For the text-containing cell, return its midpoint in (x, y) coordinate format. 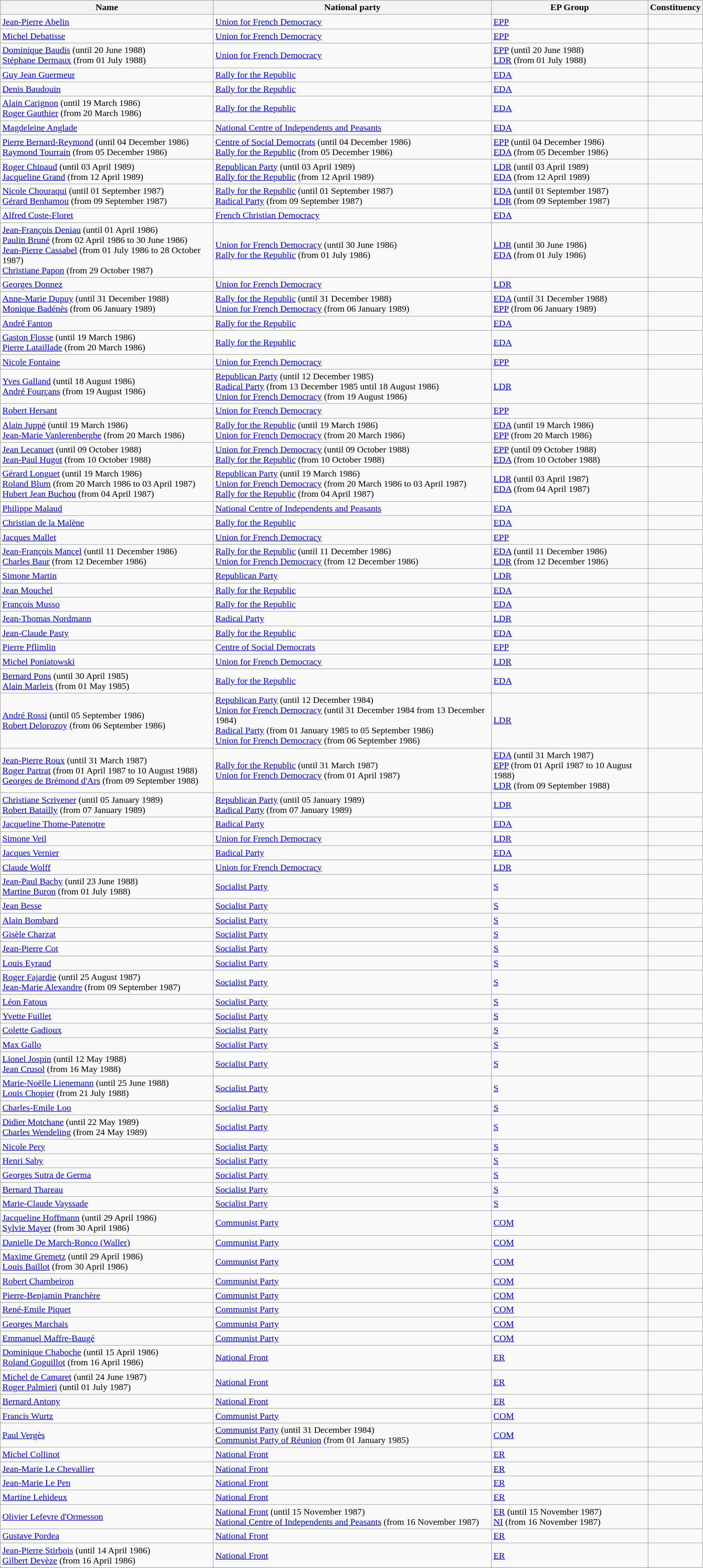
National party (352, 8)
Rally for the Republic (until 31 December 1988) Union for French Democracy (from 06 January 1989) (352, 304)
Guy Jean Guermeur (107, 75)
Dominique Baudis (until 20 June 1988)Stéphane Dermaux (from 01 July 1988) (107, 56)
Michel Poniatowski (107, 662)
Denis Baudouin (107, 89)
Olivier Lefevre d'Ormesson (107, 1517)
Francis Wurtz (107, 1416)
Constituency (675, 8)
Léon Fatous (107, 1002)
Name (107, 8)
Simone Martin (107, 576)
EDA (until 31 December 1988) EPP (from 06 January 1989) (569, 304)
Union for French Democracy (until 09 October 1988) Rally for the Republic (from 10 October 1988) (352, 454)
Alain Bombard (107, 920)
Rally for the Republic (until 31 March 1987) Union for French Democracy (from 01 April 1987) (352, 770)
Nicole Fontaine (107, 362)
Emmanuel Maffre-Baugé (107, 1338)
Alain Juppé (until 19 March 1986)Jean-Marie Vanlerenberghe (from 20 March 1986) (107, 430)
Jean-Marie Le Pen (107, 1483)
André Rossi (until 05 September 1986)Robert Delorozoy (from 06 September 1986) (107, 721)
EPP (until 09 October 1988) EDA (from 10 October 1988) (569, 454)
Nicole Chouraqui (until 01 September 1987)Gérard Benhamou (from 09 September 1987) (107, 196)
Roger Chinaud (until 03 April 1989)Jacqueline Grand (from 12 April 1989) (107, 171)
Dominique Chaboche (until 15 April 1986)Roland Goguillot (from 16 April 1986) (107, 1358)
Michel Debatisse (107, 36)
EPP (until 04 December 1986) EDA (from 05 December 1986) (569, 147)
Danielle De March-Ronco (Waller) (107, 1242)
Alfred Coste-Floret (107, 215)
Maxime Gremetz (until 29 April 1986)Louis Baillot (from 30 April 1986) (107, 1262)
Christiane Scrivener (until 05 January 1989)Robert Batailly (from 07 January 1989) (107, 805)
Claude Wolff (107, 867)
Roger Fajardie (until 25 August 1987)Jean-Marie Alexandre (from 09 September 1987) (107, 982)
Jean Besse (107, 906)
Jacqueline Thome-Patenotre (107, 824)
Pierre-Benjamin Pranchère (107, 1295)
Republican Party (352, 576)
National Front (until 15 November 1987) National Centre of Independents and Peasants (from 16 November 1987) (352, 1517)
François Musso (107, 605)
Michel Collinot (107, 1454)
Bernard Pons (until 30 April 1985)Alain Marleix (from 01 May 1985) (107, 681)
EDA (until 31 March 1987) EPP (from 01 April 1987 to 10 August 1988) LDR (from 09 September 1988) (569, 770)
Gisèle Charzat (107, 935)
Republican Party (until 12 December 1985) Radical Party (from 13 December 1985 until 18 August 1986) Union for French Democracy (from 19 August 1986) (352, 386)
Centre of Social Democrats (until 04 December 1986) Rally for the Republic (from 05 December 1986) (352, 147)
Paul Vergès (107, 1435)
Jean-Claude Pasty (107, 633)
Pierre Pflimlin (107, 647)
Robert Hersant (107, 411)
LDR (until 30 June 1986) EDA (from 01 July 1986) (569, 250)
EDA (until 19 March 1986) EPP (from 20 March 1986) (569, 430)
Marie-Noëlle Lienemann (until 25 June 1988)Louis Chopier (from 21 July 1988) (107, 1088)
Communist Party (until 31 December 1984) Communist Party of Réunion (from 01 January 1985) (352, 1435)
Martine Lehideux (107, 1497)
Jean-Thomas Nordmann (107, 619)
René-Emile Piquet (107, 1310)
Centre of Social Democrats (352, 647)
ER (until 15 November 1987) NI (from 16 November 1987) (569, 1517)
Bernard Antony (107, 1401)
Marie-Claude Vayssade (107, 1204)
Republican Party (until 05 January 1989) Radical Party (from 07 January 1989) (352, 805)
Michel de Camaret (until 24 June 1987)Roger Palmieri (until 01 July 1987) (107, 1382)
Republican Party (until 03 April 1989) Rally for the Republic (from 12 April 1989) (352, 171)
Alain Carignon (until 19 March 1986)Roger Gauthier (from 20 March 1986) (107, 108)
Jean Mouchel (107, 590)
Gustave Pordea (107, 1536)
Gaston Flosse (until 19 March 1986)Pierre Lataillade (from 20 March 1986) (107, 342)
Republican Party (until 19 March 1986) Union for French Democracy (from 20 March 1986 to 03 April 1987) Rally for the Republic (from 04 April 1987) (352, 484)
Jean-Paul Bachy (until 23 June 1988)Martine Buron (from 01 July 1988) (107, 886)
French Christian Democracy (352, 215)
EDA (until 01 September 1987) LDR (from 09 September 1987) (569, 196)
LDR (until 03 April 1989) EDA (from 12 April 1989) (569, 171)
Colette Gadioux (107, 1030)
Rally for the Republic (until 01 September 1987) Radical Party (from 09 September 1987) (352, 196)
Jacqueline Hoffmann (until 29 April 1986)Sylvie Mayer (from 30 April 1986) (107, 1223)
EPP (until 20 June 1988) LDR (from 01 July 1988) (569, 56)
Union for French Democracy (until 30 June 1986) Rally for the Republic (from 01 July 1986) (352, 250)
Jean-Pierre Stirbois (until 14 April 1986)Gilbert Devèze (from 16 April 1986) (107, 1555)
Anne-Marie Dupuy (until 31 December 1988)Monique Badénès (from 06 January 1989) (107, 304)
Jean-Pierre Abelin (107, 22)
EDA (until 11 December 1986) LDR (from 12 December 1986) (569, 556)
André Fanton (107, 323)
Philippe Malaud (107, 508)
Pierre Bernard-Reymond (until 04 December 1986)Raymond Tourrain (from 05 December 1986) (107, 147)
Nicole Pery (107, 1146)
Max Gallo (107, 1045)
Christian de la Malène (107, 523)
Georges Sutra de Germa (107, 1175)
Georges Donnez (107, 285)
Jean-Pierre Roux (until 31 March 1987)Roger Partrat (from 01 April 1987 to 10 August 1988)Georges de Brémond d'Ars (from 09 September 1988) (107, 770)
Yvette Fuillet (107, 1016)
Henri Saby (107, 1161)
Rally for the Republic (until 19 March 1986) Union for French Democracy (from 20 March 1986) (352, 430)
Jean-Marie Le Chevallier (107, 1468)
LDR (until 03 April 1987) EDA (from 04 April 1987) (569, 484)
Jacques Vernier (107, 853)
EP Group (569, 8)
Charles-Emile Loo (107, 1108)
Gérard Longuet (until 19 March 1986)Roland Blum (from 20 March 1986 to 03 April 1987)Hubert Jean Buchou (from 04 April 1987) (107, 484)
Jean-François Mancel (until 11 December 1986)Charles Baur (from 12 December 1986) (107, 556)
Lionel Jospin (until 12 May 1988)Jean Crusol (from 16 May 1988) (107, 1064)
Jean Lecanuet (until 09 October 1988)Jean-Paul Hugot (from 10 October 1988) (107, 454)
Magdeleine Anglade (107, 128)
Jacques Mallet (107, 537)
Robert Chambeiron (107, 1281)
Rally for the Republic (until 11 December 1986) Union for French Democracy (from 12 December 1986) (352, 556)
Simone Veil (107, 838)
Jean-Pierre Cot (107, 949)
Louis Eyraud (107, 963)
Georges Marchais (107, 1324)
Yves Galland (until 18 August 1986)André Fourçans (from 19 August 1986) (107, 386)
Didier Motchane (until 22 May 1989)Charles Wendeling (from 24 May 1989) (107, 1127)
Bernard Thareau (107, 1189)
